Return [X, Y] of the center of cell containing provided text 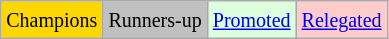
Relegated [342, 20]
Champions [52, 20]
Promoted [252, 20]
Runners-up [155, 20]
